Detect which cell encompasses the target text, then output its [x, y] center coordinate. 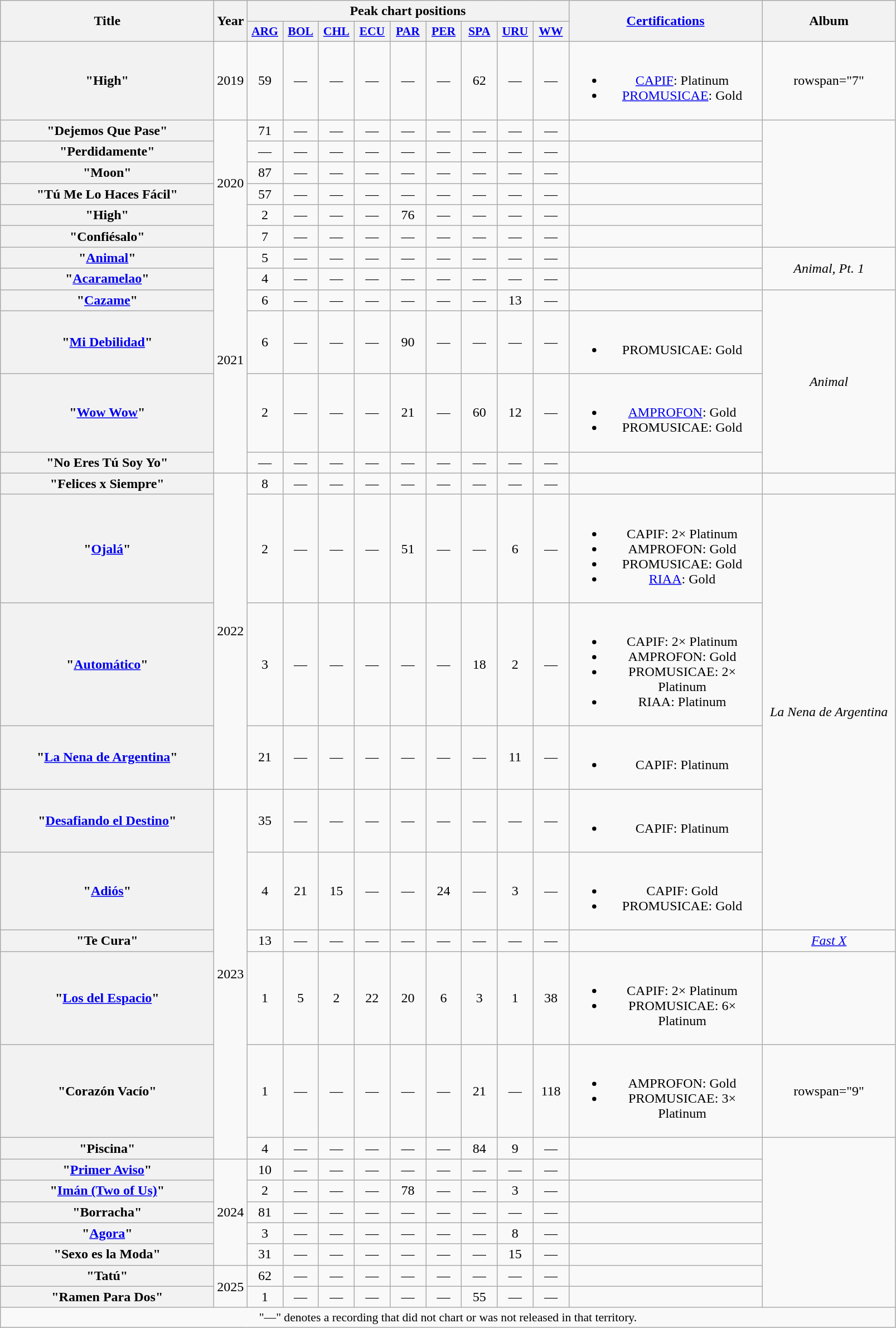
"Te Cura" [107, 941]
118 [551, 1091]
2021 [231, 360]
"Dejemos Que Pase" [107, 130]
22 [372, 998]
"La Nena de Argentina" [107, 757]
"Animal" [107, 258]
2023 [231, 974]
"Primer Aviso" [107, 1170]
PER [444, 32]
"Acaramelao" [107, 279]
CHL [336, 32]
9 [515, 1148]
"Piscina" [107, 1148]
"Corazón Vacío" [107, 1091]
11 [515, 757]
10 [265, 1170]
CAPIF: PlatinumPROMUSICAE: Gold [666, 80]
59 [265, 80]
SPA [480, 32]
BOL [301, 32]
WW [551, 32]
"Desafiando el Destino" [107, 820]
76 [408, 215]
"Tatú" [107, 1276]
Animal [829, 382]
"Automático" [107, 664]
"Moon" [107, 173]
ECU [372, 32]
2020 [231, 183]
"Agora" [107, 1233]
7 [265, 236]
51 [408, 548]
"Tú Me Lo Haces Fácil" [107, 194]
12 [515, 413]
"No Eres Tú Soy Yo" [107, 462]
"Confiésalo" [107, 236]
"Borracha" [107, 1212]
71 [265, 130]
Fast X [829, 941]
57 [265, 194]
55 [480, 1297]
PAR [408, 32]
2025 [231, 1286]
"Ramen Para Dos" [107, 1297]
CAPIF: 2× PlatinumAMPROFON: GoldPROMUSICAE: 2× PlatinumRIAA: Platinum [666, 664]
rowspan="9" [829, 1091]
"Los del Espacio" [107, 998]
PROMUSICAE: Gold [666, 342]
"Imán (Two of Us)" [107, 1191]
CAPIF: GoldPROMUSICAE: Gold [666, 891]
2024 [231, 1212]
rowspan="7" [829, 80]
31 [265, 1254]
"Wow Wow" [107, 413]
Year [231, 21]
38 [551, 998]
"Ojalá" [107, 548]
Album [829, 21]
Peak chart positions [408, 11]
La Nena de Argentina [829, 712]
35 [265, 820]
CAPIF: 2× PlatinumAMPROFON: GoldPROMUSICAE: GoldRIAA: Gold [666, 548]
"Perdidamente" [107, 152]
AMPROFON: GoldPROMUSICAE: Gold [666, 413]
"Felices x Siempre" [107, 484]
"—" denotes a recording that did not chart or was not released in that territory. [448, 1317]
81 [265, 1212]
24 [444, 891]
78 [408, 1191]
18 [480, 664]
87 [265, 173]
90 [408, 342]
CAPIF: 2× PlatinumPROMUSICAE: 6× Platinum [666, 998]
60 [480, 413]
2022 [231, 631]
2019 [231, 80]
"Mi Debilidad" [107, 342]
Certifications [666, 21]
Animal, Pt. 1 [829, 268]
AMPROFON: GoldPROMUSICAE: 3× Platinum [666, 1091]
ARG [265, 32]
20 [408, 998]
"Sexo es la Moda" [107, 1254]
"Cazame" [107, 300]
"Adiós" [107, 891]
URU [515, 32]
Title [107, 21]
84 [480, 1148]
